Scan for the cell matching the given text and deliver its (x, y) coordinate at center. 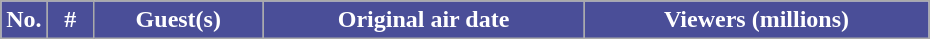
# (70, 20)
Guest(s) (178, 20)
Original air date (424, 20)
No. (24, 20)
Viewers (millions) (756, 20)
